Detect which cell encompasses the target text, then output its (X, Y) center coordinate. 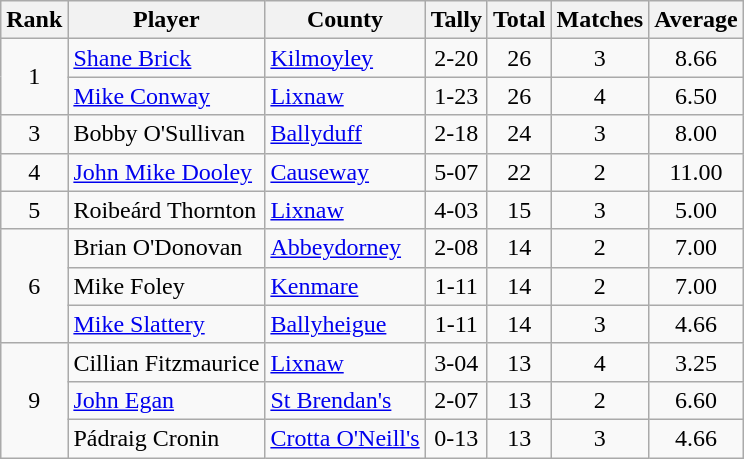
1 (34, 77)
6.60 (696, 400)
6.50 (696, 96)
Ballyduff (345, 134)
Brian O'Donovan (166, 248)
3.25 (696, 362)
Matches (600, 20)
2-20 (456, 58)
1-23 (456, 96)
Cillian Fitzmaurice (166, 362)
Player (166, 20)
11.00 (696, 172)
24 (519, 134)
9 (34, 400)
John Egan (166, 400)
2-07 (456, 400)
0-13 (456, 438)
15 (519, 210)
8.00 (696, 134)
Average (696, 20)
Mike Slattery (166, 324)
Shane Brick (166, 58)
Bobby O'Sullivan (166, 134)
St Brendan's (345, 400)
5-07 (456, 172)
2-08 (456, 248)
22 (519, 172)
3-04 (456, 362)
Mike Foley (166, 286)
Total (519, 20)
Rank (34, 20)
8.66 (696, 58)
Mike Conway (166, 96)
5 (34, 210)
Abbeydorney (345, 248)
6 (34, 286)
Roibeárd Thornton (166, 210)
John Mike Dooley (166, 172)
5.00 (696, 210)
Crotta O'Neill's (345, 438)
Causeway (345, 172)
Pádraig Cronin (166, 438)
County (345, 20)
4-03 (456, 210)
Ballyheigue (345, 324)
Tally (456, 20)
Kilmoyley (345, 58)
Kenmare (345, 286)
2-18 (456, 134)
